Locate the cell with the specified text and output its [x, y] center coordinate. 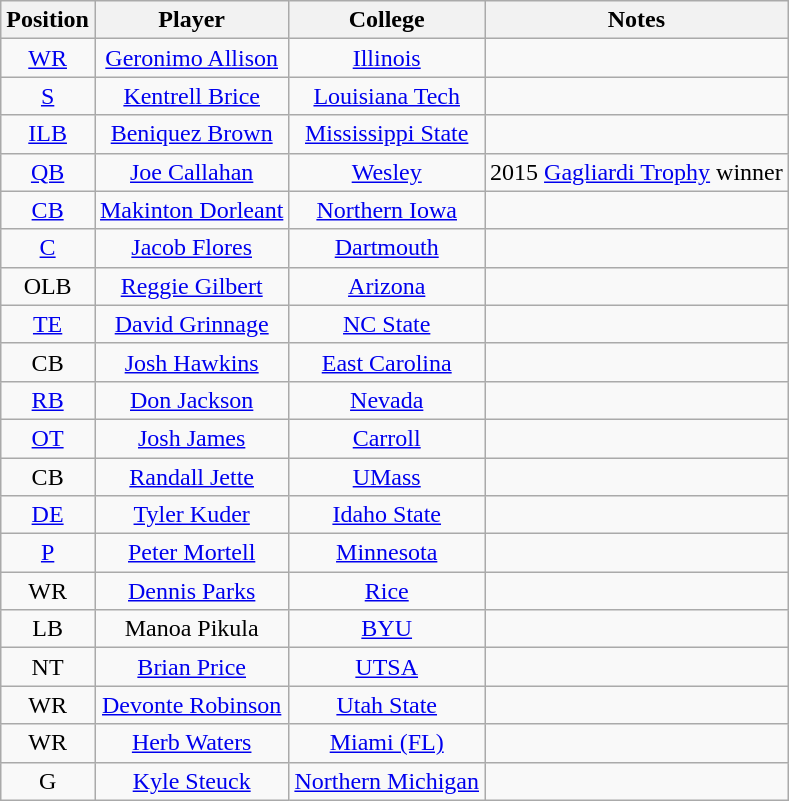
Manoa Pikula [191, 629]
East Carolina [387, 362]
Player [191, 20]
Reggie Gilbert [191, 286]
BYU [387, 629]
RB [48, 400]
Kentrell Brice [191, 96]
David Grinnage [191, 324]
Geronimo Allison [191, 58]
Dennis Parks [191, 591]
NC State [387, 324]
C [48, 248]
Brian Price [191, 667]
UTSA [387, 667]
Peter Mortell [191, 553]
Makinton Dorleant [191, 210]
Rice [387, 591]
Idaho State [387, 515]
Position [48, 20]
Joe Callahan [191, 172]
Utah State [387, 705]
Jacob Flores [191, 248]
Beniquez Brown [191, 134]
OLB [48, 286]
Carroll [387, 438]
Wesley [387, 172]
Josh James [191, 438]
Minnesota [387, 553]
NT [48, 667]
Louisiana Tech [387, 96]
Arizona [387, 286]
Illinois [387, 58]
Devonte Robinson [191, 705]
UMass [387, 477]
Northern Michigan [387, 781]
Herb Waters [191, 743]
Northern Iowa [387, 210]
ILB [48, 134]
S [48, 96]
Miami (FL) [387, 743]
P [48, 553]
Tyler Kuder [191, 515]
2015 Gagliardi Trophy winner [637, 172]
Nevada [387, 400]
G [48, 781]
Don Jackson [191, 400]
TE [48, 324]
Notes [637, 20]
Dartmouth [387, 248]
Randall Jette [191, 477]
DE [48, 515]
Josh Hawkins [191, 362]
QB [48, 172]
Mississippi State [387, 134]
College [387, 20]
Kyle Steuck [191, 781]
OT [48, 438]
LB [48, 629]
